Search for the cell housing the specified text and yield its [X, Y] center coordinate. 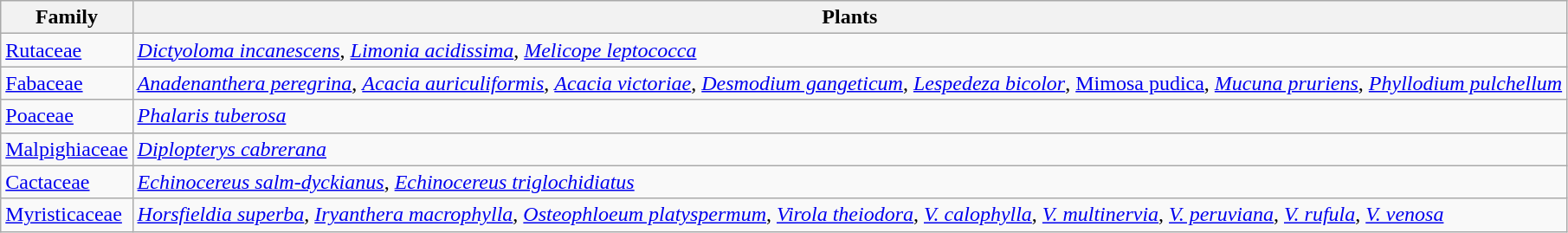
Phalaris tuberosa [850, 116]
Plants [850, 17]
Echinocereus salm-dyckianus, Echinocereus triglochidiatus [850, 182]
Myristicaceae [67, 215]
Dictyoloma incanescens, Limonia acidissima, Melicope leptococca [850, 50]
Poaceae [67, 116]
Malpighiaceae [67, 149]
Cactaceae [67, 182]
Fabaceae [67, 83]
Diplopterys cabrerana [850, 149]
Family [67, 17]
Rutaceae [67, 50]
